Extract the (X, Y) coordinate from the center of the cell holding the provided text.  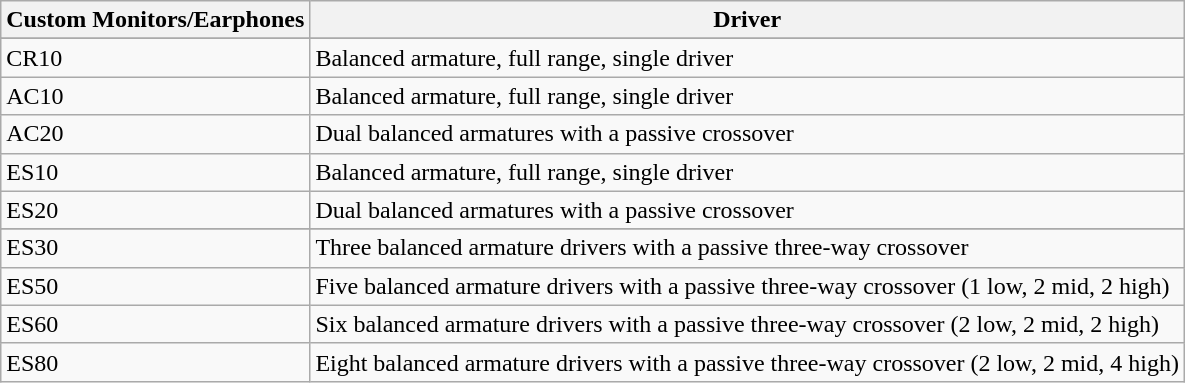
ES50 (156, 286)
CR10 (156, 58)
Six balanced armature drivers with a passive three-way crossover (2 low, 2 mid, 2 high) (748, 324)
Driver (748, 20)
AC10 (156, 96)
ES80 (156, 362)
Five balanced armature drivers with a passive three-way crossover (1 low, 2 mid, 2 high) (748, 286)
AC20 (156, 134)
ES10 (156, 172)
ES60 (156, 324)
Eight balanced armature drivers with a passive three-way crossover (2 low, 2 mid, 4 high) (748, 362)
Three balanced armature drivers with a passive three-way crossover (748, 248)
ES20 (156, 210)
Custom Monitors/Earphones (156, 20)
ES30 (156, 248)
